From the cell containing the given text, extract its center point as [x, y] coordinate. 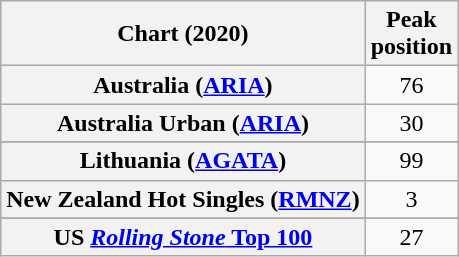
Australia (ARIA) [183, 85]
Australia Urban (ARIA) [183, 123]
New Zealand Hot Singles (RMNZ) [183, 199]
Lithuania (AGATA) [183, 161]
99 [411, 161]
76 [411, 85]
27 [411, 237]
3 [411, 199]
Chart (2020) [183, 34]
US Rolling Stone Top 100 [183, 237]
Peakposition [411, 34]
30 [411, 123]
